For the text-containing cell, return its midpoint in (x, y) coordinate format. 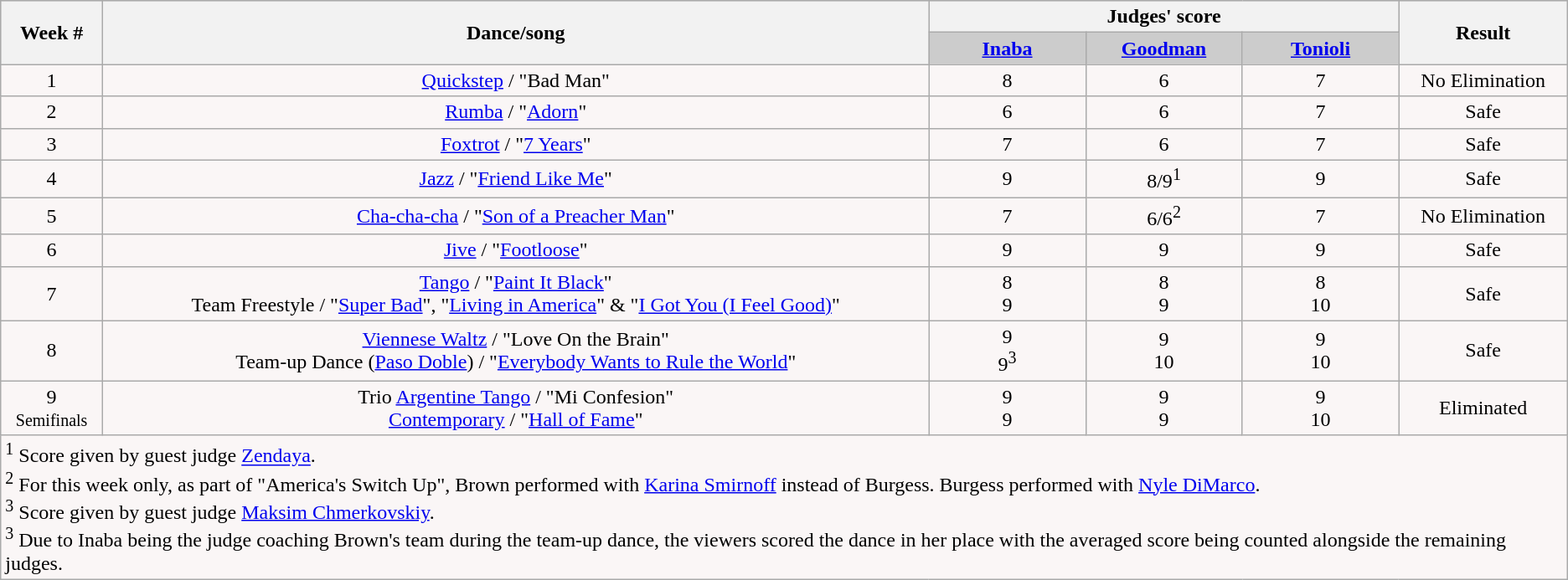
Result (1483, 33)
Eliminated (1483, 408)
Tango / "Paint It Black" Team Freestyle / "Super Bad", "Living in America" & "I Got You (I Feel Good)" (516, 293)
810 (1320, 293)
Inaba (1007, 49)
Jazz / "Friend Like Me" (516, 179)
Judges' score (1164, 17)
8/91 (1164, 179)
Foxtrot / "7 Years" (516, 144)
Jive / "Footloose" (516, 250)
1 (52, 80)
6/62 (1164, 216)
4 (52, 179)
Viennese Waltz / "Love On the Brain" Team-up Dance (Paso Doble) / "Everybody Wants to Rule the World" (516, 351)
Week # (52, 33)
Cha-cha-cha / "Son of a Preacher Man" (516, 216)
5 (52, 216)
Quickstep / "Bad Man" (516, 80)
Dance/song (516, 33)
Trio Argentine Tango / "Mi Confesion" Contemporary / "Hall of Fame" (516, 408)
993 (1007, 351)
3 (52, 144)
Rumba / "Adorn" (516, 112)
Tonioli (1320, 49)
9Semifinals (52, 408)
2 (52, 112)
Goodman (1164, 49)
